Extract the [x, y] coordinate from the center of the cell holding the provided text.  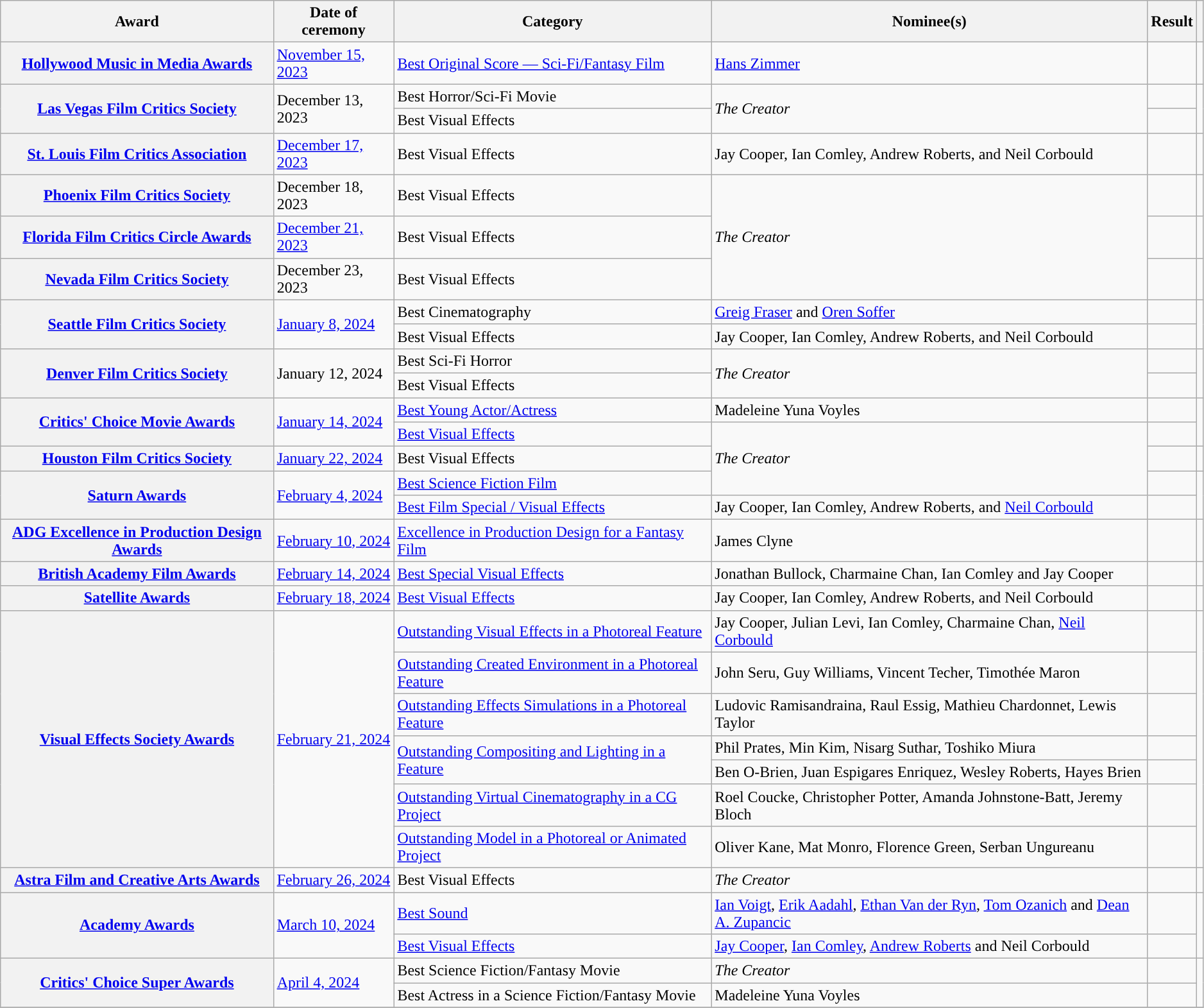
Nominee(s) [929, 22]
Best Film Special / Visual Effects [553, 508]
December 17, 2023 [334, 154]
Astra Film and Creative Arts Awards [137, 880]
Outstanding Visual Effects in a Photoreal Feature [553, 631]
Roel Coucke, Christopher Potter, Amanda Johnstone-Batt, Jeremy Bloch [929, 805]
Best Science Fiction/Fantasy Movie [553, 971]
Jay Cooper, Ian Comley, Andrew Roberts and Neil Corbould [929, 946]
Best Horror/Sci-Fi Movie [553, 96]
December 23, 2023 [334, 278]
Critics' Choice Super Awards [137, 983]
Las Vegas Film Critics Society [137, 108]
Outstanding Created Environment in a Photoreal Feature [553, 672]
Phil Prates, Min Kim, Nisarg Suthar, Toshiko Miura [929, 747]
Best Original Score — Sci-Fi/Fantasy Film [553, 63]
February 21, 2024 [334, 739]
Best Young Actor/Actress [553, 410]
Ian Voigt, Erik Aadahl, Ethan Van der Ryn, Tom Ozanich and Dean A. Zupancic [929, 912]
Category [553, 22]
St. Louis Film Critics Association [137, 154]
December 13, 2023 [334, 108]
April 4, 2024 [334, 983]
January 14, 2024 [334, 422]
Ben O-Brien, Juan Espigares Enriquez, Wesley Roberts, Hayes Brien [929, 772]
Best Sound [553, 912]
Jonathan Bullock, Charmaine Chan, Ian Comley and Jay Cooper [929, 574]
Best Cinematography [553, 312]
Oliver Kane, Mat Monro, Florence Green, Serban Ungureanu [929, 847]
Denver Film Critics Society [137, 373]
Hans Zimmer [929, 63]
Satellite Awards [137, 598]
Saturn Awards [137, 495]
Florida Film Critics Circle Awards [137, 237]
Best Special Visual Effects [553, 574]
Jay Cooper, Julian Levi, Ian Comley, Charmaine Chan, Neil Corbould [929, 631]
February 18, 2024 [334, 598]
Date of ceremony [334, 22]
Hollywood Music in Media Awards [137, 63]
Best Science Fiction Film [553, 483]
ADG Excellence in Production Design Awards [137, 540]
December 21, 2023 [334, 237]
Ludovic Ramisandraina, Raul Essig, Mathieu Chardonnet, Lewis Taylor [929, 715]
Outstanding Model in a Photoreal or Animated Project [553, 847]
Greig Fraser and Oren Soffer [929, 312]
March 10, 2024 [334, 925]
Seattle Film Critics Society [137, 324]
Nevada Film Critics Society [137, 278]
Award [137, 22]
Outstanding Virtual Cinematography in a CG Project [553, 805]
James Clyne [929, 540]
Best Actress in a Science Fiction/Fantasy Movie [553, 995]
November 15, 2023 [334, 63]
February 14, 2024 [334, 574]
January 12, 2024 [334, 373]
December 18, 2023 [334, 195]
Academy Awards [137, 925]
Outstanding Compositing and Lighting in a Feature [553, 760]
January 8, 2024 [334, 324]
January 22, 2024 [334, 459]
Houston Film Critics Society [137, 459]
Visual Effects Society Awards [137, 739]
Critics' Choice Movie Awards [137, 422]
Result [1172, 22]
Phoenix Film Critics Society [137, 195]
February 26, 2024 [334, 880]
Best Sci-Fi Horror [553, 361]
February 4, 2024 [334, 495]
John Seru, Guy Williams, Vincent Techer, Timothée Maron [929, 672]
British Academy Film Awards [137, 574]
February 10, 2024 [334, 540]
Outstanding Effects Simulations in a Photoreal Feature [553, 715]
Excellence in Production Design for a Fantasy Film [553, 540]
